Output the (x, y) coordinate of the center of the cell containing the given text.  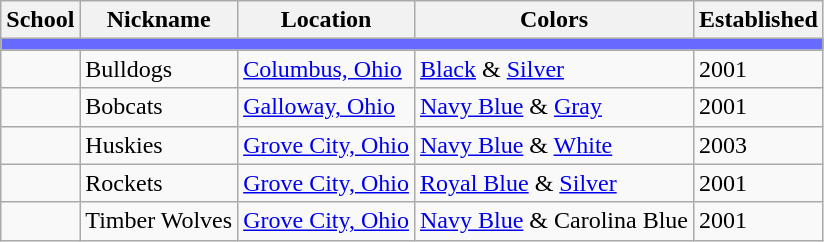
Navy Blue & White (554, 145)
Bobcats (159, 107)
Rockets (159, 183)
Bulldogs (159, 69)
School (40, 20)
Black & Silver (554, 69)
Location (326, 20)
Timber Wolves (159, 221)
Royal Blue & Silver (554, 183)
Columbus, Ohio (326, 69)
Nickname (159, 20)
Navy Blue & Gray (554, 107)
Galloway, Ohio (326, 107)
Navy Blue & Carolina Blue (554, 221)
2003 (759, 145)
Colors (554, 20)
Huskies (159, 145)
Established (759, 20)
